Determine the (x, y) coordinate at the center of the cell enclosing the given text.  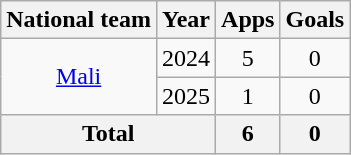
Apps (248, 20)
2025 (186, 96)
Total (108, 134)
Year (186, 20)
1 (248, 96)
Mali (79, 77)
2024 (186, 58)
National team (79, 20)
Goals (315, 20)
5 (248, 58)
6 (248, 134)
